Find where the given text appears and provide that cell's center as [x, y] coordinate. 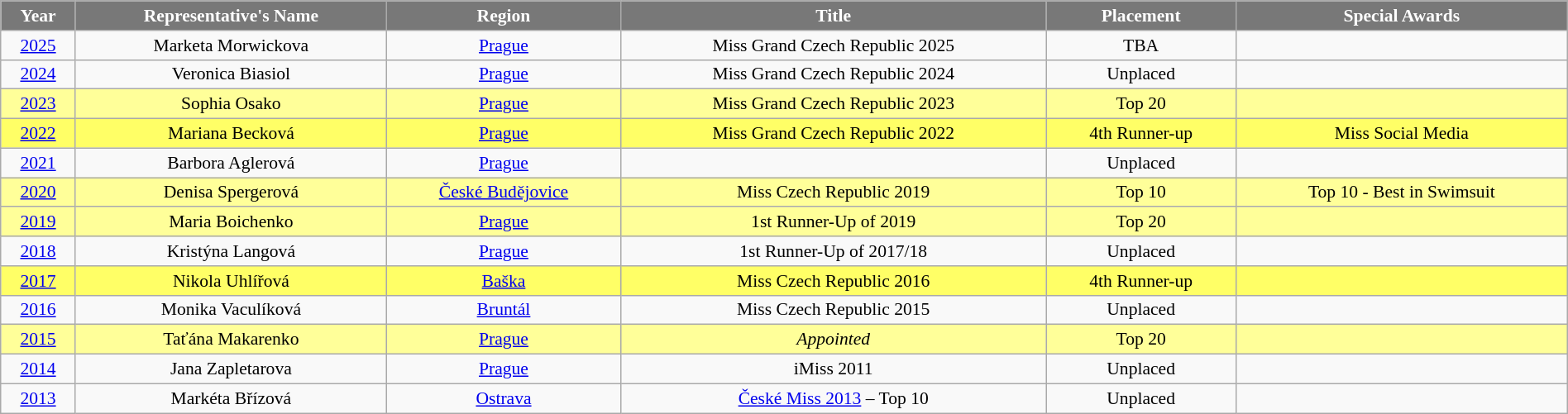
Appointed [834, 340]
Special Awards [1401, 16]
Marketa Morwickova [231, 45]
2019 [38, 222]
Miss Grand Czech Republic 2022 [834, 134]
Representative's Name [231, 16]
Top 10 - Best in Swimsuit [1401, 193]
Mariana Becková [231, 134]
Bruntál [503, 310]
Taťána Makarenko [231, 340]
Miss Czech Republic 2019 [834, 193]
Top 10 [1141, 193]
Monika Vaculíková [231, 310]
Baška [503, 281]
Kristýna Langová [231, 251]
Maria Boichenko [231, 222]
2017 [38, 281]
Barbora Aglerová [231, 163]
Jana Zapletarova [231, 369]
Ostrava [503, 398]
2016 [38, 310]
2025 [38, 45]
2015 [38, 340]
2022 [38, 134]
2013 [38, 398]
Denisa Spergerová [231, 193]
Sophia Osako [231, 104]
1st Runner-Up of 2017/18 [834, 251]
Nikola Uhlířová [231, 281]
České Budějovice [503, 193]
2020 [38, 193]
2024 [38, 74]
Miss Czech Republic 2016 [834, 281]
České Miss 2013 – Top 10 [834, 398]
2023 [38, 104]
1st Runner-Up of 2019 [834, 222]
Title [834, 16]
2018 [38, 251]
2021 [38, 163]
Placement [1141, 16]
TBA [1141, 45]
Miss Grand Czech Republic 2023 [834, 104]
2014 [38, 369]
Year [38, 16]
Miss Social Media [1401, 134]
Veronica Biasiol [231, 74]
iMiss 2011 [834, 369]
Miss Grand Czech Republic 2024 [834, 74]
Markéta Břízová [231, 398]
Region [503, 16]
Miss Grand Czech Republic 2025 [834, 45]
Miss Czech Republic 2015 [834, 310]
